Return the (X, Y) coordinate for the center point of the cell that contains the specified text.  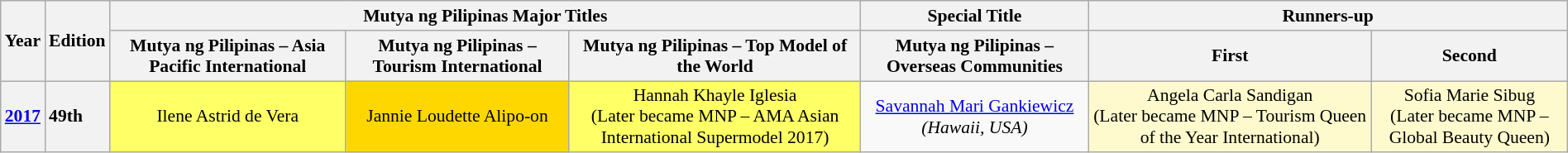
Mutya ng Pilipinas – Overseas Communities (974, 56)
Savannah Mari Gankiewicz (Hawaii, USA) (974, 117)
Special Title (974, 16)
Second (1469, 56)
Hannah Khayle Iglesia (Later became MNP – AMA Asian International Supermodel 2017) (715, 117)
Mutya ng Pilipinas Major Titles (485, 16)
Angela Carla Sandigan (Later became MNP – Tourism Queen of the Year International) (1230, 117)
Sofia Marie Sibug (Later became MNP – Global Beauty Queen) (1469, 117)
Ilene Astrid de Vera (228, 117)
Mutya ng Pilipinas – Asia Pacific International (228, 56)
Mutya ng Pilipinas – Top Model of the World (715, 56)
49th (78, 117)
First (1230, 56)
Jannie Loudette Alipo-on (457, 117)
Edition (78, 41)
Year (23, 41)
2017 (23, 117)
Runners-up (1328, 16)
Mutya ng Pilipinas – Tourism International (457, 56)
